Extract the [X, Y] coordinate from the center of the cell holding the provided text.  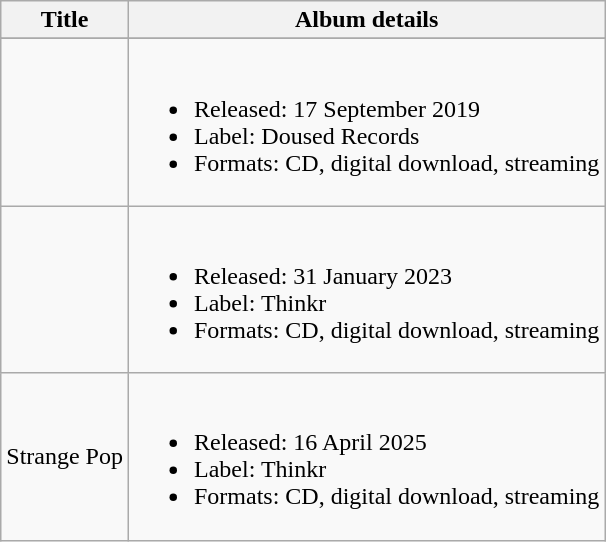
Released: 31 January 2023Label: ThinkrFormats: CD, digital download, streaming [366, 290]
Album details [366, 20]
Released: 16 April 2025Label: ThinkrFormats: CD, digital download, streaming [366, 456]
Title [65, 20]
Released: 17 September 2019Label: Doused RecordsFormats: CD, digital download, streaming [366, 122]
Strange Pop [65, 456]
